Identify which cell holds the provided text, then report its (x, y) central coordinate. 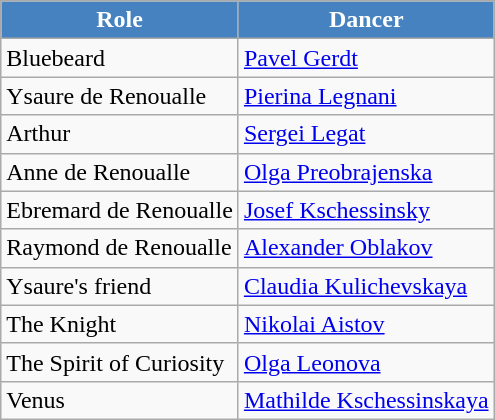
Raymond de Renoualle (120, 248)
Alexander Oblakov (366, 248)
Dancer (366, 20)
Mathilde Kschessinskaya (366, 400)
Anne de Renoualle (120, 172)
Ysaure de Renoualle (120, 96)
Ysaure's friend (120, 286)
Pavel Gerdt (366, 58)
Arthur (120, 134)
Ebremard de Renoualle (120, 210)
Josef Kschessinsky (366, 210)
Role (120, 20)
Claudia Kulichevskaya (366, 286)
Bluebeard (120, 58)
Sergei Legat (366, 134)
The Knight (120, 324)
Pierina Legnani (366, 96)
Nikolai Aistov (366, 324)
Olga Leonova (366, 362)
The Spirit of Curiosity (120, 362)
Venus (120, 400)
Olga Preobrajenska (366, 172)
